For the text-containing cell, return its midpoint in (X, Y) coordinate format. 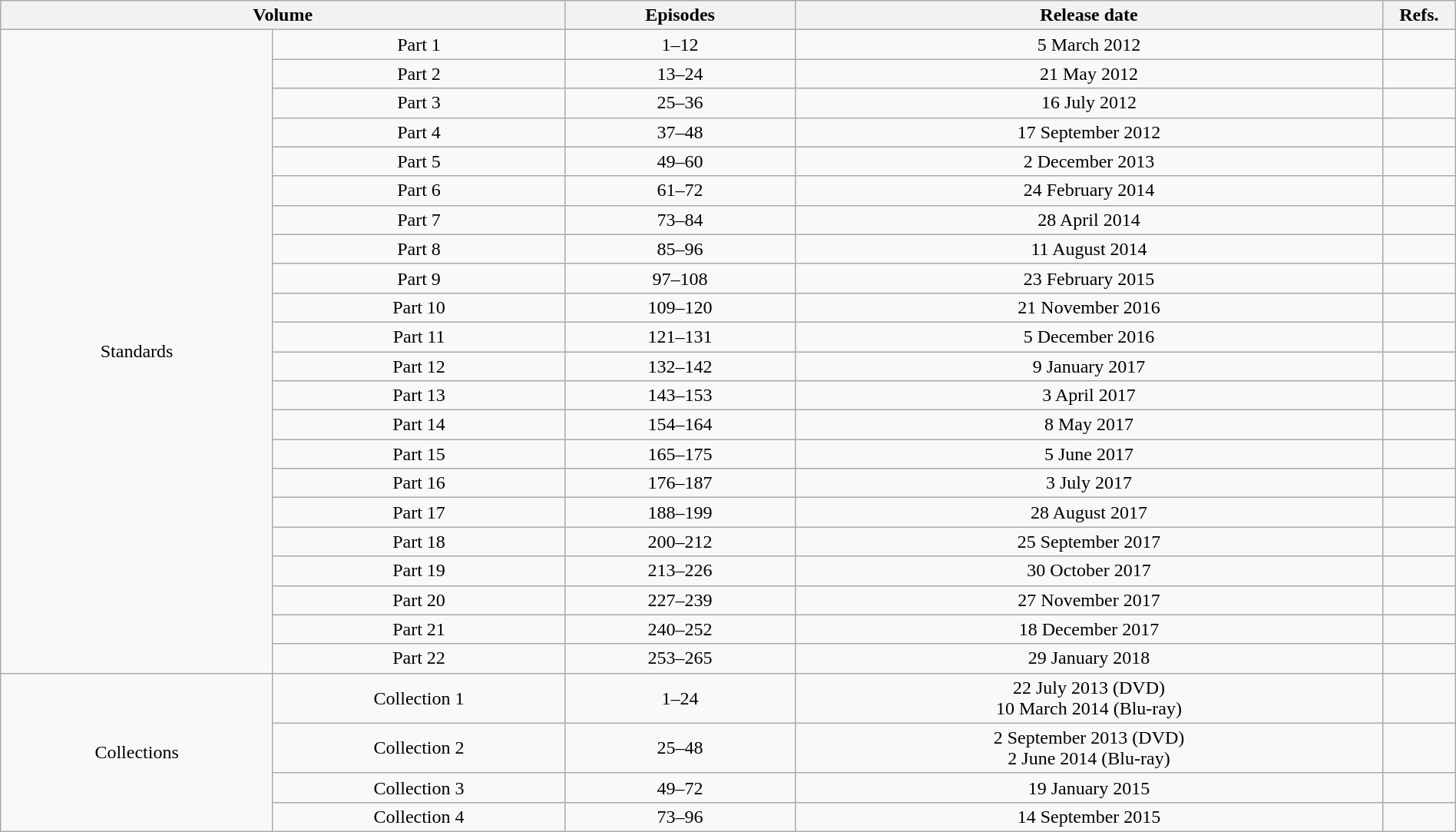
253–265 (680, 658)
227–239 (680, 600)
Collection 3 (419, 787)
17 September 2012 (1089, 132)
61–72 (680, 191)
5 March 2012 (1089, 45)
25–48 (680, 748)
Part 10 (419, 307)
121–131 (680, 336)
5 December 2016 (1089, 336)
49–72 (680, 787)
21 November 2016 (1089, 307)
Collection 1 (419, 698)
132–142 (680, 366)
Part 22 (419, 658)
28 April 2014 (1089, 220)
109–120 (680, 307)
Part 20 (419, 600)
Episodes (680, 15)
Refs. (1419, 15)
143–153 (680, 396)
Part 3 (419, 103)
5 June 2017 (1089, 454)
Part 4 (419, 132)
Part 2 (419, 74)
2 September 2013 (DVD)2 June 2014 (Blu-ray) (1089, 748)
11 August 2014 (1089, 249)
Part 9 (419, 278)
1–24 (680, 698)
Standards (137, 352)
37–48 (680, 132)
49–60 (680, 161)
200–212 (680, 542)
13–24 (680, 74)
27 November 2017 (1089, 600)
Part 5 (419, 161)
2 December 2013 (1089, 161)
Part 8 (419, 249)
Part 15 (419, 454)
25 September 2017 (1089, 542)
1–12 (680, 45)
Part 18 (419, 542)
18 December 2017 (1089, 629)
Part 19 (419, 571)
30 October 2017 (1089, 571)
Volume (283, 15)
Part 21 (419, 629)
73–84 (680, 220)
Release date (1089, 15)
24 February 2014 (1089, 191)
Collections (137, 752)
28 August 2017 (1089, 512)
25–36 (680, 103)
3 July 2017 (1089, 483)
Part 7 (419, 220)
188–199 (680, 512)
Part 14 (419, 425)
23 February 2015 (1089, 278)
Part 1 (419, 45)
154–164 (680, 425)
Part 6 (419, 191)
73–96 (680, 817)
Part 17 (419, 512)
8 May 2017 (1089, 425)
Part 12 (419, 366)
Part 16 (419, 483)
21 May 2012 (1089, 74)
9 January 2017 (1089, 366)
240–252 (680, 629)
16 July 2012 (1089, 103)
Collection 2 (419, 748)
14 September 2015 (1089, 817)
213–226 (680, 571)
3 April 2017 (1089, 396)
19 January 2015 (1089, 787)
22 July 2013 (DVD)10 March 2014 (Blu-ray) (1089, 698)
Part 11 (419, 336)
85–96 (680, 249)
Collection 4 (419, 817)
176–187 (680, 483)
97–108 (680, 278)
29 January 2018 (1089, 658)
Part 13 (419, 396)
165–175 (680, 454)
